Search for the cell housing the specified text and yield its [X, Y] center coordinate. 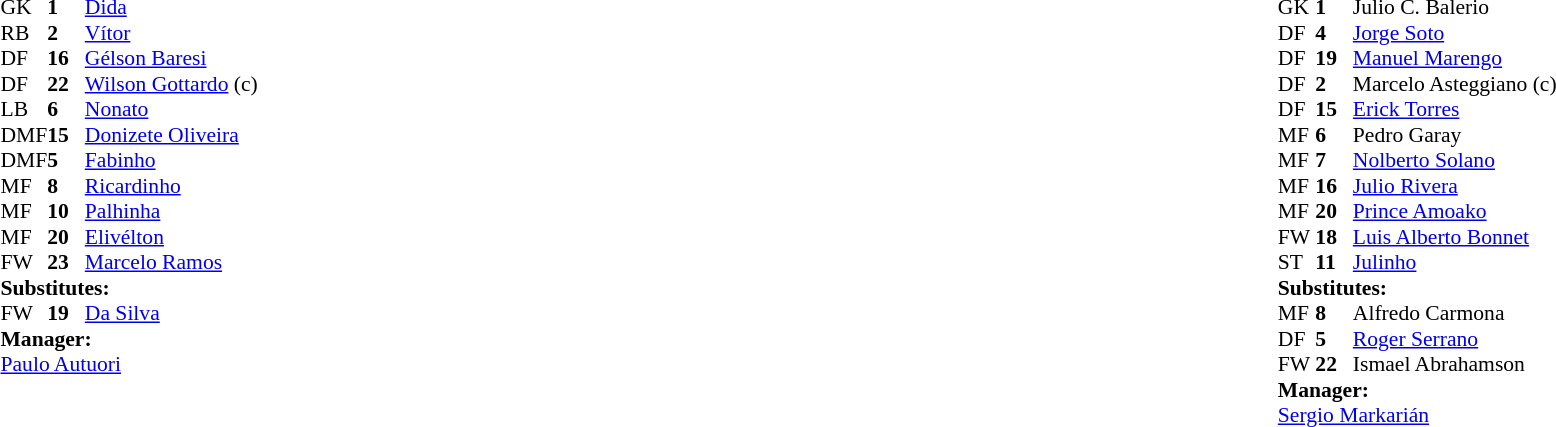
Donizete Oliveira [172, 135]
11 [1334, 263]
Da Silva [172, 313]
7 [1334, 161]
Paulo Autuori [128, 365]
Substitutes: [128, 288]
4 [1334, 33]
Gélson Baresi [172, 59]
RB [24, 33]
23 [66, 263]
Nonato [172, 109]
18 [1334, 237]
Palhinha [172, 211]
Ricardinho [172, 186]
Vítor [172, 33]
LB [24, 109]
Elivélton [172, 237]
Marcelo Ramos [172, 263]
Manager: [128, 339]
Fabinho [172, 161]
Wilson Gottardo (c) [172, 84]
10 [66, 211]
ST [1297, 263]
